Capture the cell that displays the provided text and extract its (X, Y) central coordinate. 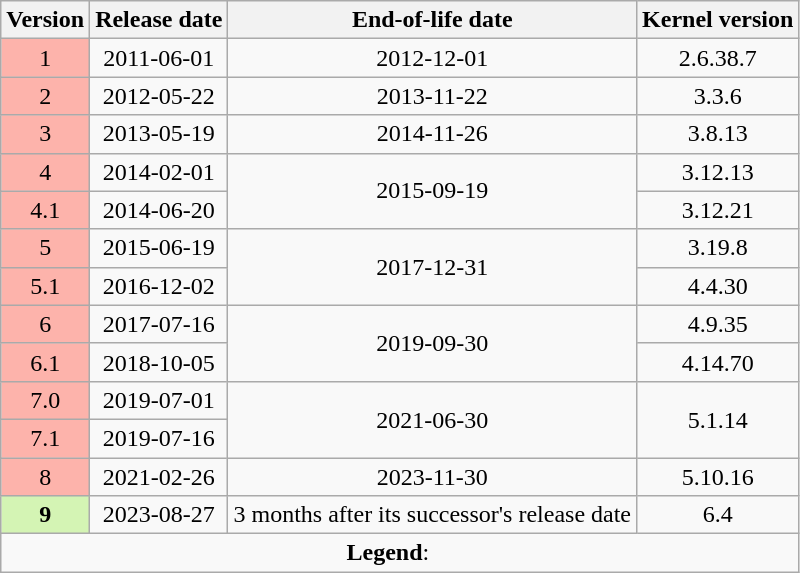
1 (46, 58)
3 (46, 134)
2016-12-02 (159, 286)
4.14.70 (718, 362)
2012-12-01 (432, 58)
2021-06-30 (432, 419)
6.4 (718, 515)
8 (46, 477)
3.12.21 (718, 210)
5.1.14 (718, 419)
2019-09-30 (432, 343)
2017-12-31 (432, 267)
Legend: (400, 553)
2.6.38.7 (718, 58)
Kernel version (718, 20)
2015-06-19 (159, 248)
6 (46, 324)
End-of-life date (432, 20)
Release date (159, 20)
2023-08-27 (159, 515)
5.1 (46, 286)
5.10.16 (718, 477)
4.9.35 (718, 324)
3.12.13 (718, 172)
4 (46, 172)
2 (46, 96)
2015-09-19 (432, 191)
2014-11-26 (432, 134)
2014-02-01 (159, 172)
2019-07-01 (159, 400)
7.1 (46, 438)
7.0 (46, 400)
2019-07-16 (159, 438)
9 (46, 515)
2011-06-01 (159, 58)
4.4.30 (718, 286)
2021-02-26 (159, 477)
2017-07-16 (159, 324)
2012-05-22 (159, 96)
6.1 (46, 362)
Version (46, 20)
3 months after its successor's release date (432, 515)
3.3.6 (718, 96)
5 (46, 248)
2023-11-30 (432, 477)
2013-05-19 (159, 134)
2013-11-22 (432, 96)
2014-06-20 (159, 210)
2018-10-05 (159, 362)
3.19.8 (718, 248)
4.1 (46, 210)
3.8.13 (718, 134)
